Locate the cell with the specified text and output its (x, y) center coordinate. 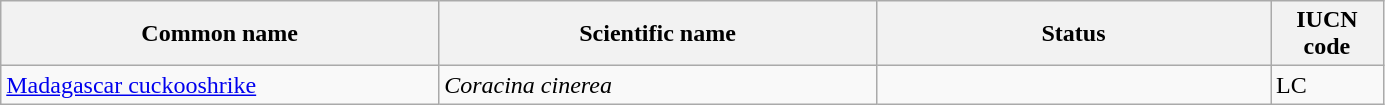
Madagascar cuckooshrike (220, 85)
Coracina cinerea (658, 85)
Status (1073, 34)
Common name (220, 34)
IUCN code (1328, 34)
Scientific name (658, 34)
LC (1328, 85)
